Return [x, y] of the center of cell containing provided text 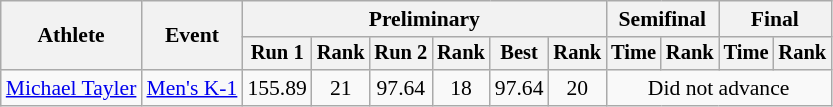
Event [192, 36]
21 [341, 88]
18 [461, 88]
Did not advance [718, 88]
Run 2 [400, 54]
Men's K-1 [192, 88]
20 [578, 88]
Michael Tayler [72, 88]
Semifinal [662, 19]
Run 1 [276, 54]
155.89 [276, 88]
Best [520, 54]
Final [775, 19]
Athlete [72, 36]
Preliminary [424, 19]
